Extract the (X, Y) coordinate from the center of the cell holding the provided text.  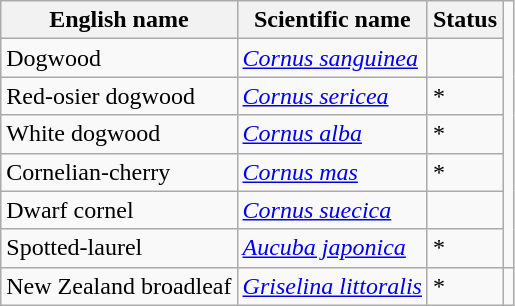
Red-osier dogwood (119, 96)
Cornus sanguinea (332, 58)
Cornus mas (332, 172)
Griselina littoralis (332, 286)
Status (464, 20)
Dogwood (119, 58)
Cornelian-cherry (119, 172)
Dwarf cornel (119, 210)
Scientific name (332, 20)
Cornus suecica (332, 210)
Cornus alba (332, 134)
White dogwood (119, 134)
English name (119, 20)
Cornus sericea (332, 96)
New Zealand broadleaf (119, 286)
Aucuba japonica (332, 248)
Spotted-laurel (119, 248)
